Pinpoint the cell where the given text exists, returning its [X, Y] midpoint coordinate. 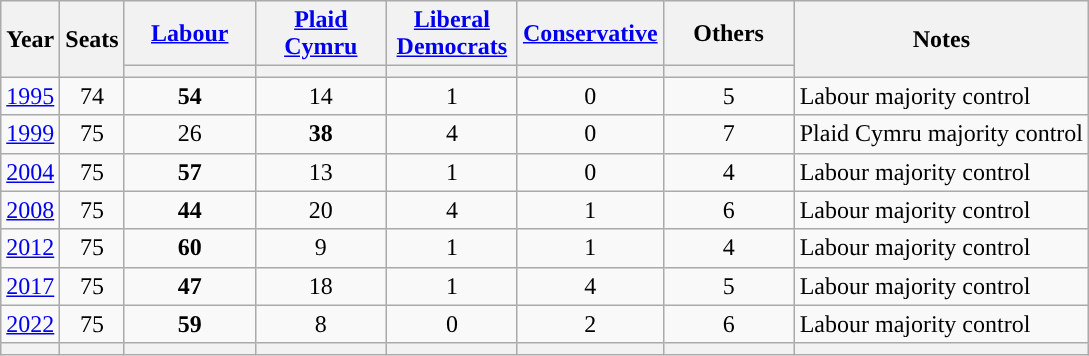
Labour [190, 34]
44 [190, 210]
57 [190, 172]
Conservative [590, 34]
Plaid Cymru [320, 34]
Seats [92, 39]
2012 [30, 248]
54 [190, 96]
1999 [30, 134]
2 [590, 324]
26 [190, 134]
Others [728, 34]
20 [320, 210]
Liberal Democrats [452, 34]
2022 [30, 324]
2004 [30, 172]
47 [190, 286]
Plaid Cymru majority control [941, 134]
74 [92, 96]
38 [320, 134]
Notes [941, 39]
2017 [30, 286]
Year [30, 39]
9 [320, 248]
18 [320, 286]
59 [190, 324]
60 [190, 248]
8 [320, 324]
13 [320, 172]
2008 [30, 210]
14 [320, 96]
7 [728, 134]
1995 [30, 96]
